Extract the (x, y) coordinate from the center of the cell holding the provided text.  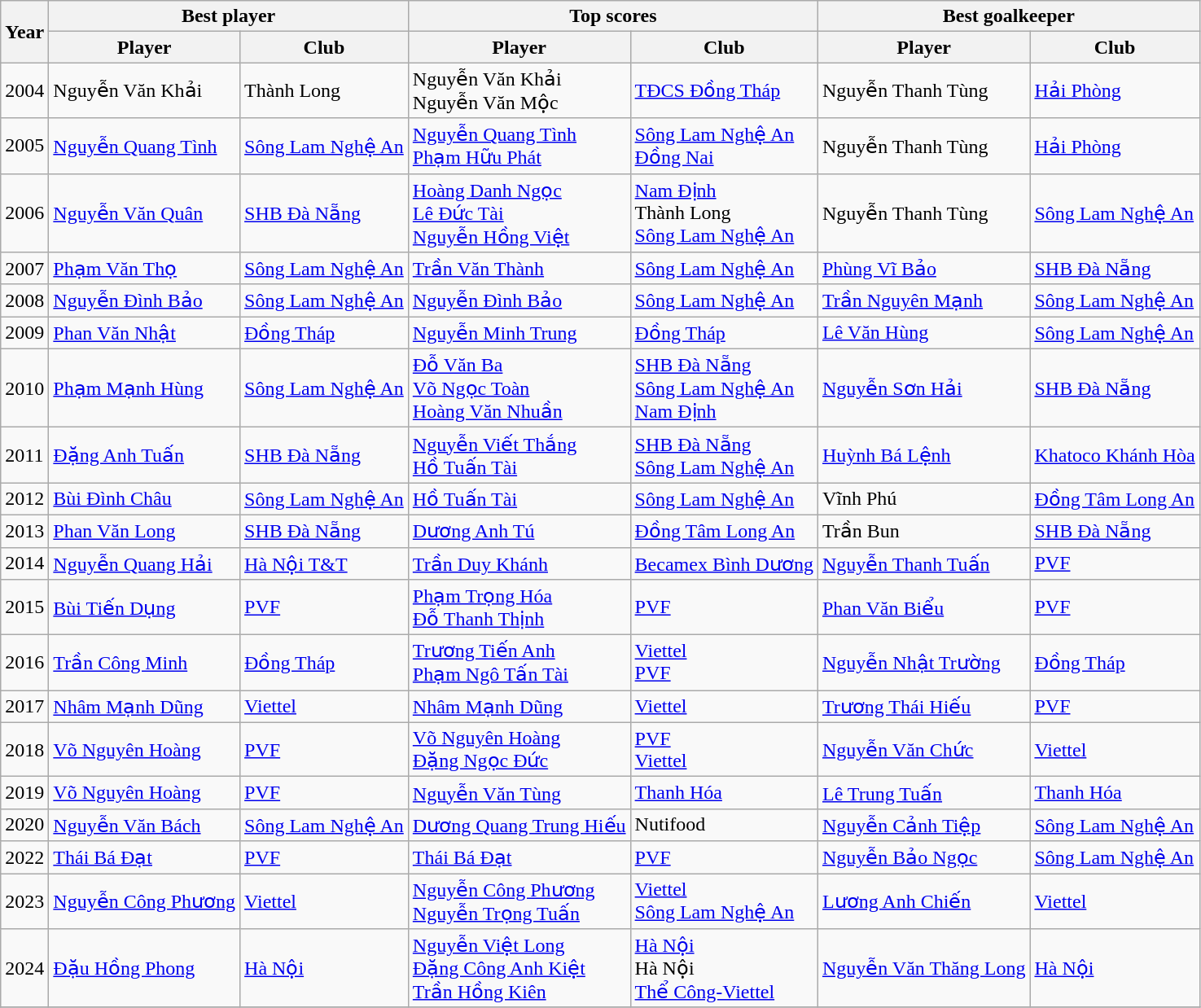
Đặng Anh Tuấn (145, 455)
TĐCS Đồng Tháp (724, 90)
2007 (24, 269)
2010 (24, 388)
Nguyễn Công Phương (145, 901)
Best goalkeeper (1008, 16)
Nguyễn Quang Tình Phạm Hữu Phát (519, 146)
2011 (24, 455)
2019 (24, 793)
Phan Văn Long (145, 531)
Lê Trung Tuấn (923, 793)
2023 (24, 901)
Nguyễn Thanh Tuấn (923, 563)
Dương Quang Trung Hiếu (519, 825)
Nguyễn Cảnh Tiệp (923, 825)
Hà Nội T&T (324, 563)
Nguyễn Văn Quân (145, 213)
Nguyễn Quang Tình (145, 146)
Dương Anh Tú (519, 531)
Nam Định Thành Long Sông Lam Nghệ An (724, 213)
2005 (24, 146)
Nguyễn Minh Trung (519, 333)
2015 (24, 607)
Khatoco Khánh Hòa (1115, 455)
Võ Nguyên HoàngĐặng Ngọc Đức (519, 749)
Phan Văn Nhật (145, 333)
Sông Lam Nghệ An Đồng Nai (724, 146)
Trần Bun (923, 531)
PVFViettel (724, 749)
Phùng Vĩ Bảo (923, 269)
Trần Nguyên Mạnh (923, 300)
Nguyễn Văn Khải Nguyễn Văn Mộc (519, 90)
Nguyễn Văn Khải (145, 90)
2017 (24, 707)
Year (24, 32)
Trương Tiến Anh Phạm Ngô Tấn Tài (519, 663)
Huỳnh Bá Lệnh (923, 455)
Nguyễn Việt LongĐặng Công Anh KiệtTrần Hồng Kiên (519, 969)
Nguyễn Bảo Ngọc (923, 857)
Trần Công Minh (145, 663)
Best player (228, 16)
SHB Đà Nẵng Sông Lam Nghệ An (724, 455)
Nguyễn Văn Chức (923, 749)
Phạm Mạnh Hùng (145, 388)
Phạm Văn Thọ (145, 269)
Vĩnh Phú (923, 499)
Becamex Bình Dương (724, 563)
Hồ Tuấn Tài (519, 499)
Bùi Tiến Dụng (145, 607)
2022 (24, 857)
2018 (24, 749)
Trần Văn Thành (519, 269)
Lê Văn Hùng (923, 333)
2008 (24, 300)
Trương Thái Hiếu (923, 707)
2012 (24, 499)
Nguyễn Nhật Trường (923, 663)
Trần Duy Khánh (519, 563)
Top scores (612, 16)
ViettelSông Lam Nghệ An (724, 901)
Nguyễn Văn Bách (145, 825)
Phan Văn Biểu (923, 607)
Đặu Hồng Phong (145, 969)
Nguyễn Quang Hải (145, 563)
2016 (24, 663)
Nguyễn Văn Tùng (519, 793)
2020 (24, 825)
Nguyễn Văn Thăng Long (923, 969)
SHB Đà Nẵng Sông Lam Nghệ An Nam Định (724, 388)
Hoàng Danh Ngọc Lê Đức Tài Nguyễn Hồng Việt (519, 213)
Bùi Đình Châu (145, 499)
2014 (24, 563)
Đỗ Văn Ba Võ Ngọc Toàn Hoàng Văn Nhuần (519, 388)
2013 (24, 531)
2009 (24, 333)
Nguyễn Viết Thắng Hồ Tuấn Tài (519, 455)
2006 (24, 213)
Viettel PVF (724, 663)
Hà NộiHà NộiThể Công-Viettel (724, 969)
Nutifood (724, 825)
Thành Long (324, 90)
2004 (24, 90)
2024 (24, 969)
Nguyễn Sơn Hải (923, 388)
Lương Anh Chiến (923, 901)
Phạm Trọng Hóa Đỗ Thanh Thịnh (519, 607)
Nguyễn Công PhươngNguyễn Trọng Tuấn (519, 901)
